Detect which cell encompasses the target text, then output its [x, y] center coordinate. 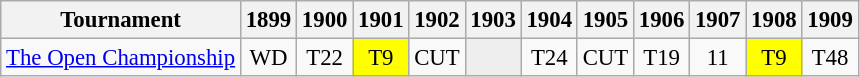
T22 [325, 58]
1905 [605, 20]
WD [268, 58]
T48 [830, 58]
1904 [549, 20]
T24 [549, 58]
1902 [437, 20]
Tournament [121, 20]
T19 [661, 58]
1906 [661, 20]
1909 [830, 20]
The Open Championship [121, 58]
1907 [718, 20]
1908 [774, 20]
1903 [493, 20]
1900 [325, 20]
1899 [268, 20]
11 [718, 58]
1901 [381, 20]
